Detect which cell encompasses the target text, then output its [x, y] center coordinate. 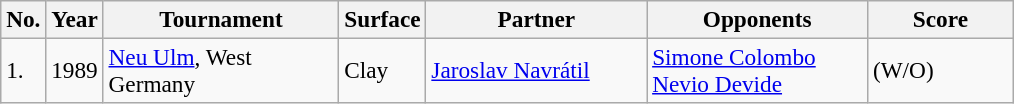
(W/O) [941, 70]
Tournament [221, 19]
Surface [382, 19]
Partner [536, 19]
Jaroslav Navrátil [536, 70]
Neu Ulm, West Germany [221, 70]
Year [74, 19]
No. [24, 19]
Score [941, 19]
1989 [74, 70]
1. [24, 70]
Opponents [758, 19]
Clay [382, 70]
Simone Colombo Nevio Devide [758, 70]
